Provide the (X, Y) coordinate of the cell's center where the given text is located.  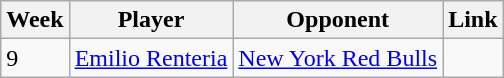
Opponent (338, 20)
Week (35, 20)
9 (35, 58)
Link (473, 20)
New York Red Bulls (338, 58)
Emilio Renteria (151, 58)
Player (151, 20)
